Pinpoint the cell where the given text exists, returning its [X, Y] midpoint coordinate. 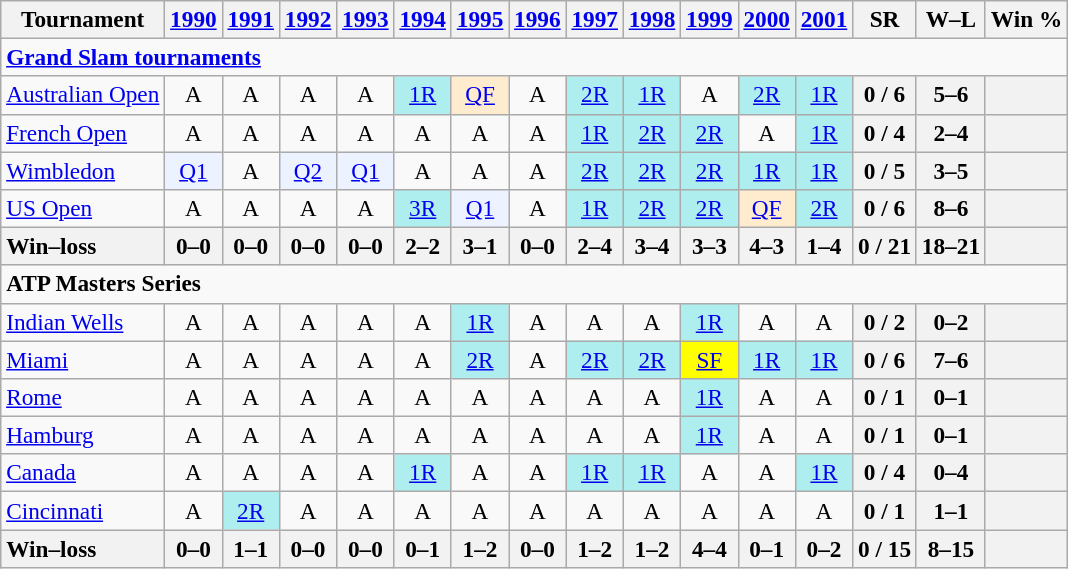
18–21 [950, 246]
3–5 [950, 170]
1995 [480, 19]
5–6 [950, 95]
Cincinnati [83, 510]
4–3 [766, 246]
Australian Open [83, 95]
Miami [83, 359]
W–L [950, 19]
0–4 [950, 473]
Grand Slam tournaments [534, 57]
7–6 [950, 359]
3–4 [652, 246]
1994 [422, 19]
Tournament [83, 19]
SF [710, 359]
0 / 15 [885, 548]
Indian Wells [83, 322]
0 / 5 [885, 170]
ATP Masters Series [534, 284]
1998 [652, 19]
1993 [366, 19]
1999 [710, 19]
French Open [83, 133]
Wimbledon [83, 170]
2–2 [422, 246]
8–15 [950, 548]
SR [885, 19]
1992 [308, 19]
Win % [1026, 19]
Hamburg [83, 435]
3–1 [480, 246]
3–3 [710, 246]
1991 [250, 19]
Q2 [308, 170]
0 / 2 [885, 322]
2000 [766, 19]
1990 [194, 19]
US Open [83, 208]
1997 [594, 19]
0 / 21 [885, 246]
1996 [538, 19]
3R [422, 208]
Canada [83, 473]
8–6 [950, 208]
4–4 [710, 548]
Rome [83, 397]
2001 [824, 19]
1–4 [824, 246]
